Return the [x, y] coordinate for the center point of the cell that contains the specified text.  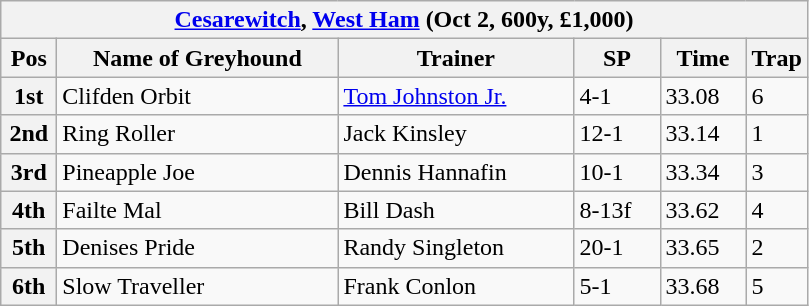
5-1 [617, 286]
Bill Dash [456, 210]
33.65 [703, 248]
Dennis Hannafin [456, 172]
Frank Conlon [456, 286]
4-1 [617, 96]
Trap [776, 58]
5th [29, 248]
Clifden Orbit [198, 96]
Name of Greyhound [198, 58]
10-1 [617, 172]
12-1 [617, 134]
Ring Roller [198, 134]
Randy Singleton [456, 248]
1st [29, 96]
Slow Traveller [198, 286]
5 [776, 286]
Time [703, 58]
Denises Pride [198, 248]
Failte Mal [198, 210]
2 [776, 248]
Jack Kinsley [456, 134]
1 [776, 134]
6th [29, 286]
33.68 [703, 286]
Tom Johnston Jr. [456, 96]
3 [776, 172]
Cesarewitch, West Ham (Oct 2, 600y, £1,000) [404, 20]
4th [29, 210]
8-13f [617, 210]
33.14 [703, 134]
33.62 [703, 210]
2nd [29, 134]
33.08 [703, 96]
Pos [29, 58]
20-1 [617, 248]
Trainer [456, 58]
SP [617, 58]
33.34 [703, 172]
6 [776, 96]
Pineapple Joe [198, 172]
4 [776, 210]
3rd [29, 172]
